Scan for the cell matching the given text and deliver its (X, Y) coordinate at center. 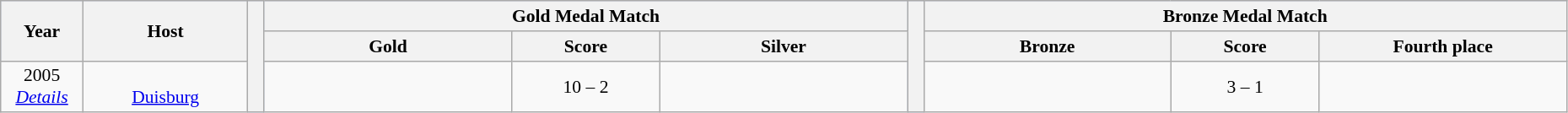
Fourth place (1442, 46)
Year (42, 30)
Gold (388, 46)
10 – 2 (586, 86)
Bronze Medal Match (1245, 16)
Host (165, 30)
Gold Medal Match (585, 16)
Silver (783, 46)
3 – 1 (1245, 86)
2005 Details (42, 86)
Bronze (1048, 46)
Duisburg (165, 86)
